Find where the given text appears and provide that cell's center as [x, y] coordinate. 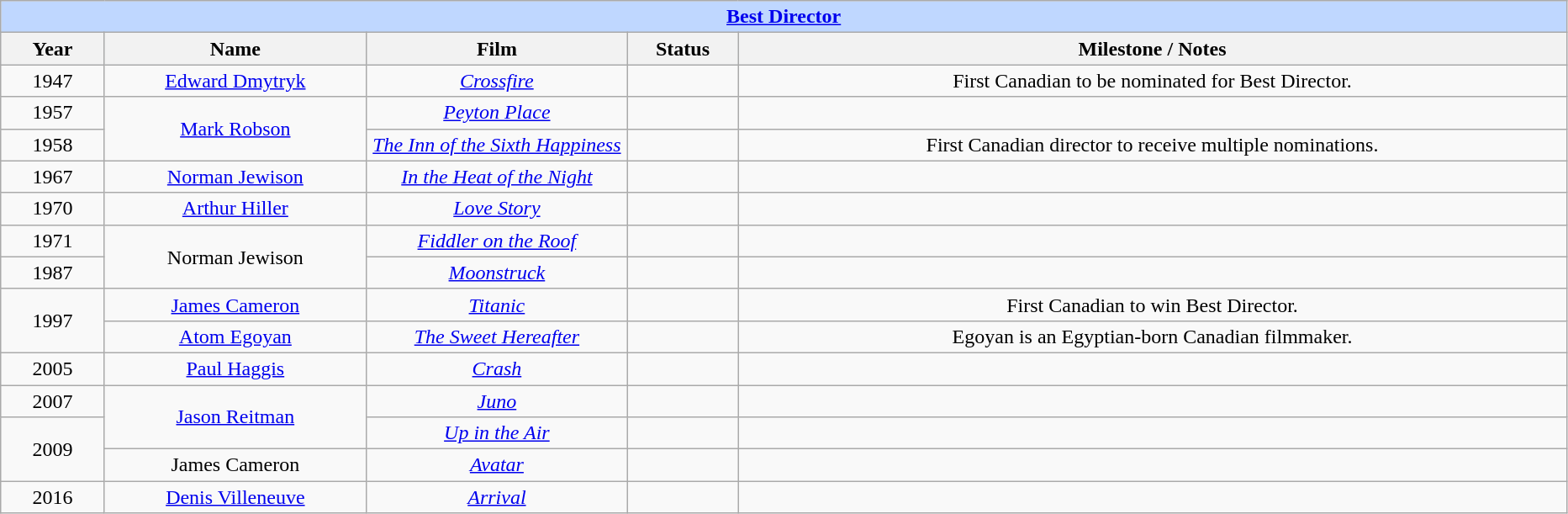
Year [53, 49]
Best Director [784, 17]
Peyton Place [496, 113]
Moonstruck [496, 273]
The Inn of the Sixth Happiness [496, 145]
Paul Haggis [235, 368]
1958 [53, 145]
Avatar [496, 465]
1971 [53, 241]
Crash [496, 368]
Film [496, 49]
First Canadian to win Best Director. [1153, 305]
In the Heat of the Night [496, 177]
2016 [53, 497]
Name [235, 49]
2009 [53, 449]
Arrival [496, 497]
1957 [53, 113]
2007 [53, 401]
Denis Villeneuve [235, 497]
1970 [53, 209]
Milestone / Notes [1153, 49]
First Canadian to be nominated for Best Director. [1153, 81]
1967 [53, 177]
Love Story [496, 209]
Jason Reitman [235, 417]
Mark Robson [235, 129]
Titanic [496, 305]
Atom Egoyan [235, 336]
First Canadian director to receive multiple nominations. [1153, 145]
1987 [53, 273]
Up in the Air [496, 433]
Arthur Hiller [235, 209]
Fiddler on the Roof [496, 241]
1997 [53, 321]
2005 [53, 368]
Juno [496, 401]
1947 [53, 81]
The Sweet Hereafter [496, 336]
Egoyan is an Egyptian-born Canadian filmmaker. [1153, 336]
Crossfire [496, 81]
Edward Dmytryk [235, 81]
Status [683, 49]
